Search for the cell housing the specified text and yield its (x, y) center coordinate. 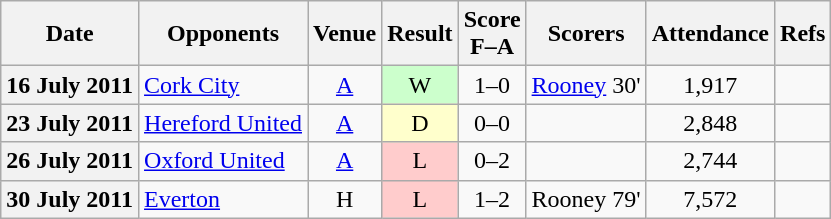
Attendance (710, 34)
Date (70, 34)
0–2 (492, 161)
23 July 2011 (70, 123)
2,848 (710, 123)
ScoreF–A (492, 34)
Result (420, 34)
Opponents (224, 34)
30 July 2011 (70, 199)
Scorers (586, 34)
Venue (345, 34)
Rooney 30' (586, 85)
7,572 (710, 199)
Hereford United (224, 123)
Everton (224, 199)
H (345, 199)
Oxford United (224, 161)
1–0 (492, 85)
2,744 (710, 161)
16 July 2011 (70, 85)
0–0 (492, 123)
Rooney 79' (586, 199)
1,917 (710, 85)
26 July 2011 (70, 161)
1–2 (492, 199)
Refs (803, 34)
D (420, 123)
W (420, 85)
Cork City (224, 85)
